Search for the cell housing the specified text and yield its [x, y] center coordinate. 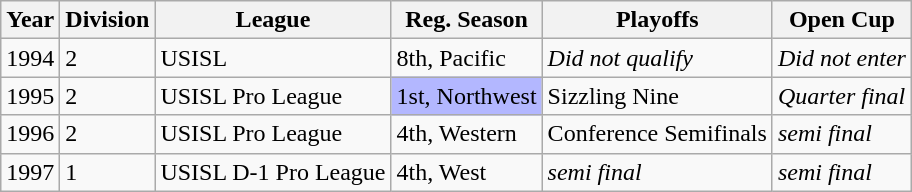
1994 [30, 58]
Year [30, 20]
4th, Western [466, 134]
League [273, 20]
1997 [30, 172]
Open Cup [842, 20]
1 [108, 172]
Sizzling Nine [657, 96]
USISL D-1 Pro League [273, 172]
USISL [273, 58]
4th, West [466, 172]
Did not qualify [657, 58]
1995 [30, 96]
1996 [30, 134]
Conference Semifinals [657, 134]
Division [108, 20]
Playoffs [657, 20]
8th, Pacific [466, 58]
Did not enter [842, 58]
Quarter final [842, 96]
1st, Northwest [466, 96]
Reg. Season [466, 20]
